Locate the cell with the specified text and output its [x, y] center coordinate. 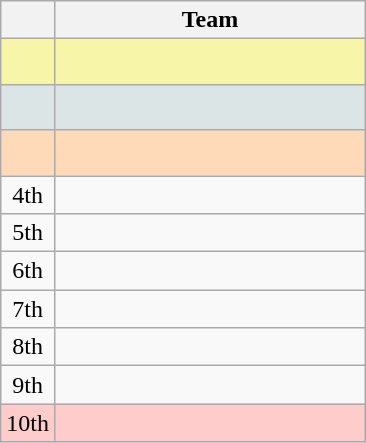
6th [28, 271]
10th [28, 423]
7th [28, 309]
Team [210, 20]
5th [28, 233]
9th [28, 385]
8th [28, 347]
4th [28, 195]
